Capture the cell that displays the provided text and extract its [x, y] central coordinate. 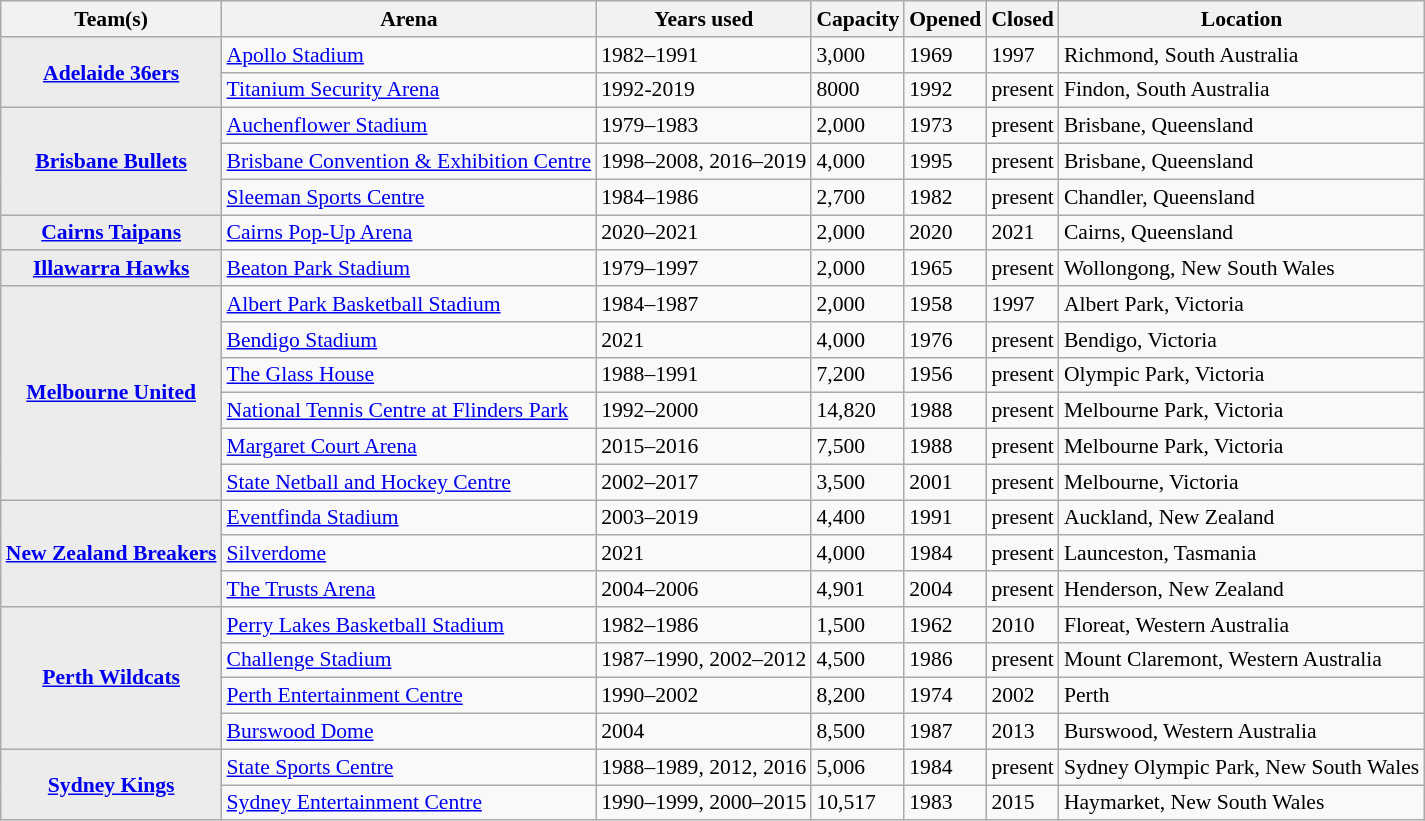
Apollo Stadium [410, 55]
2013 [1022, 732]
Challenge Stadium [410, 660]
14,820 [858, 411]
1962 [945, 625]
1979–1997 [704, 269]
2010 [1022, 625]
7,200 [858, 375]
1965 [945, 269]
1974 [945, 696]
Perry Lakes Basketball Stadium [410, 625]
4,901 [858, 589]
8000 [858, 90]
Melbourne, Victoria [1242, 482]
The Glass House [410, 375]
Bendigo, Victoria [1242, 340]
1976 [945, 340]
2003–2019 [704, 518]
2,700 [858, 197]
1992–2000 [704, 411]
10,517 [858, 803]
Albert Park Basketball Stadium [410, 304]
Illawarra Hawks [112, 269]
Cairns Pop-Up Arena [410, 233]
1987–1990, 2002–2012 [704, 660]
Richmond, South Australia [1242, 55]
Adelaide 36ers [112, 72]
National Tennis Centre at Flinders Park [410, 411]
Beaton Park Stadium [410, 269]
8,200 [858, 696]
Floreat, Western Australia [1242, 625]
1958 [945, 304]
Silverdome [410, 554]
1969 [945, 55]
1987 [945, 732]
Chandler, Queensland [1242, 197]
Perth Entertainment Centre [410, 696]
1991 [945, 518]
Years used [704, 19]
1990–1999, 2000–2015 [704, 803]
2015 [1022, 803]
3,000 [858, 55]
5,006 [858, 767]
1990–2002 [704, 696]
2020–2021 [704, 233]
Auchenflower Stadium [410, 126]
Bendigo Stadium [410, 340]
Albert Park, Victoria [1242, 304]
Burswood Dome [410, 732]
Margaret Court Arena [410, 447]
4,500 [858, 660]
4,400 [858, 518]
3,500 [858, 482]
1984–1986 [704, 197]
2015–2016 [704, 447]
1988–1991 [704, 375]
7,500 [858, 447]
1995 [945, 162]
Henderson, New Zealand [1242, 589]
State Netball and Hockey Centre [410, 482]
Perth [1242, 696]
State Sports Centre [410, 767]
Brisbane Bullets [112, 162]
Arena [410, 19]
1982 [945, 197]
Launceston, Tasmania [1242, 554]
1,500 [858, 625]
1956 [945, 375]
1988–1989, 2012, 2016 [704, 767]
1992-2019 [704, 90]
Team(s) [112, 19]
Haymarket, New South Wales [1242, 803]
2002 [1022, 696]
New Zealand Breakers [112, 554]
1979–1983 [704, 126]
Opened [945, 19]
1983 [945, 803]
Brisbane Convention & Exhibition Centre [410, 162]
2004–2006 [704, 589]
1992 [945, 90]
Findon, South Australia [1242, 90]
2001 [945, 482]
Olympic Park, Victoria [1242, 375]
Cairns, Queensland [1242, 233]
2002–2017 [704, 482]
8,500 [858, 732]
Closed [1022, 19]
2020 [945, 233]
Sleeman Sports Centre [410, 197]
1973 [945, 126]
1982–1986 [704, 625]
Cairns Taipans [112, 233]
Sydney Kings [112, 784]
Eventfinda Stadium [410, 518]
1984–1987 [704, 304]
The Trusts Arena [410, 589]
Location [1242, 19]
Burswood, Western Australia [1242, 732]
1998–2008, 2016–2019 [704, 162]
1986 [945, 660]
Melbourne United [112, 393]
Auckland, New Zealand [1242, 518]
Capacity [858, 19]
Titanium Security Arena [410, 90]
Perth Wildcats [112, 678]
Sydney Entertainment Centre [410, 803]
Sydney Olympic Park, New South Wales [1242, 767]
Mount Claremont, Western Australia [1242, 660]
1982–1991 [704, 55]
Wollongong, New South Wales [1242, 269]
